Find where the given text appears and provide that cell's center as (x, y) coordinate. 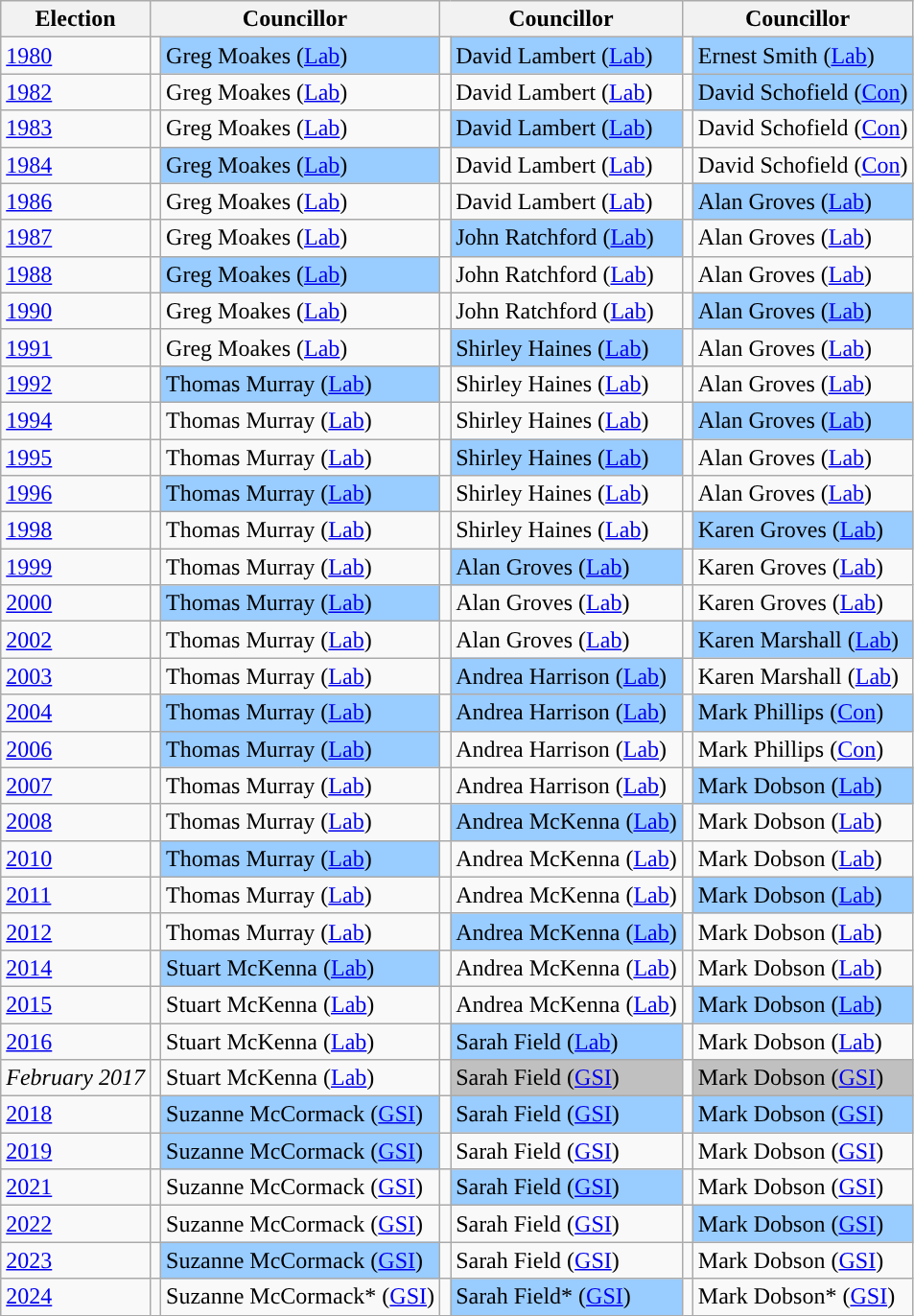
2008 (76, 822)
1988 (76, 274)
1987 (76, 238)
2011 (76, 895)
2000 (76, 603)
2014 (76, 968)
Sarah Field* (GSI) (567, 1297)
1991 (76, 347)
Election (76, 19)
1998 (76, 530)
2016 (76, 1041)
2023 (76, 1260)
2022 (76, 1224)
2010 (76, 858)
1984 (76, 165)
1990 (76, 311)
2019 (76, 1151)
2024 (76, 1297)
1999 (76, 567)
Mark Dobson* (GSI) (803, 1297)
1983 (76, 129)
Suzanne McCormack* (GSI) (301, 1297)
1996 (76, 494)
2021 (76, 1187)
1982 (76, 92)
1992 (76, 384)
February 2017 (76, 1078)
Sarah Field (Lab) (567, 1041)
2003 (76, 676)
1980 (76, 56)
2002 (76, 640)
2004 (76, 713)
2015 (76, 1004)
Ernest Smith (Lab) (803, 56)
2018 (76, 1115)
1986 (76, 201)
2007 (76, 786)
2006 (76, 749)
1995 (76, 458)
1994 (76, 420)
2012 (76, 931)
